Locate the cell with the specified text and output its (x, y) center coordinate. 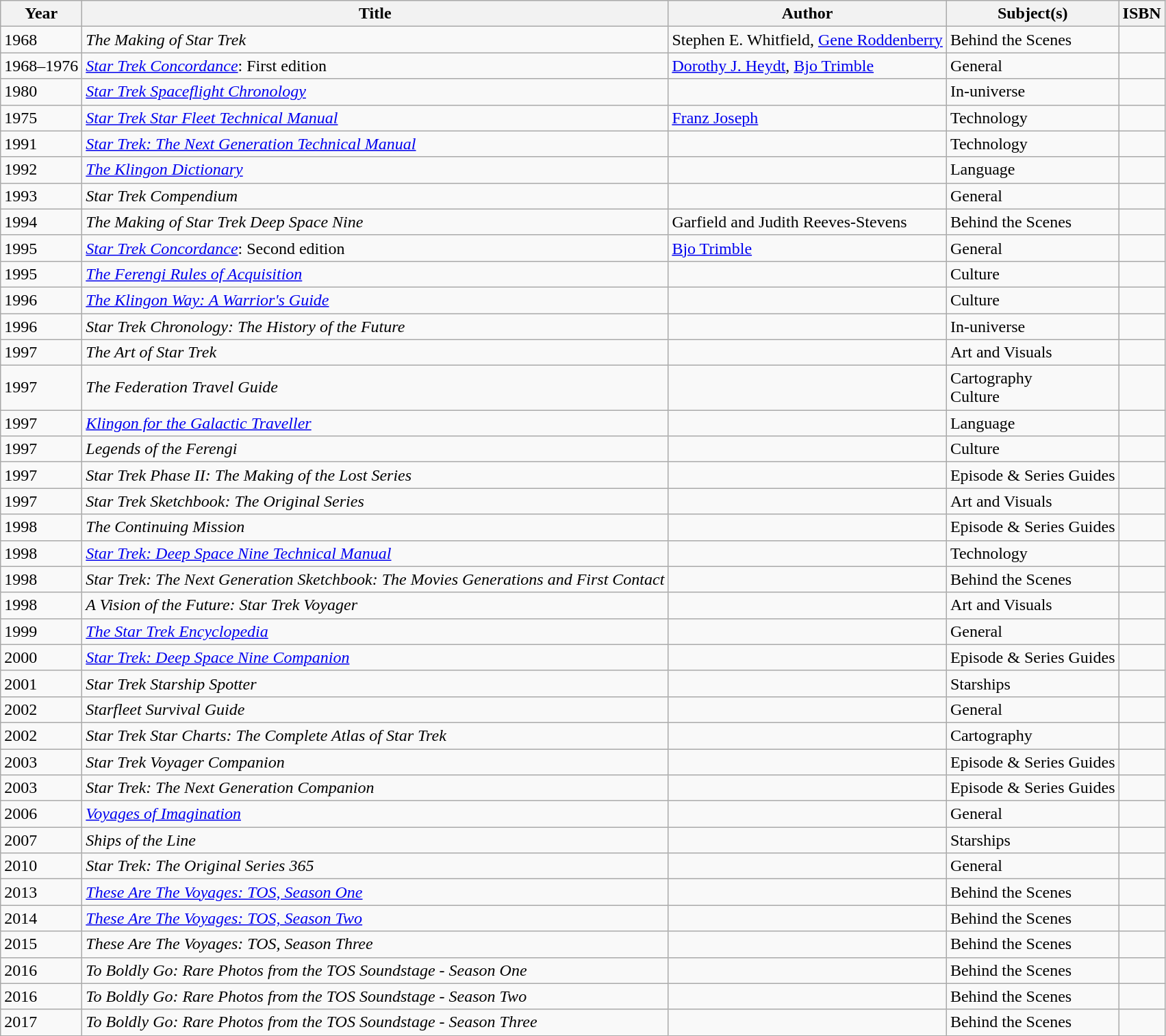
Star Trek: The Next Generation Sketchbook: The Movies Generations and First Contact (375, 579)
1980 (41, 92)
Star Trek Chronology: The History of the Future (375, 327)
Star Trek Sketchbook: The Original Series (375, 501)
Star Trek: The Original Series 365 (375, 866)
2001 (41, 683)
2013 (41, 892)
2007 (41, 840)
1968–1976 (41, 66)
The Continuing Mission (375, 527)
The Klingon Dictionary (375, 170)
Star Trek Phase II: The Making of the Lost Series (375, 475)
Star Trek Spaceflight Chronology (375, 92)
Star Trek Star Fleet Technical Manual (375, 118)
Legends of the Ferengi (375, 449)
2006 (41, 814)
2000 (41, 657)
2010 (41, 866)
Star Trek Voyager Companion (375, 762)
ISBN (1142, 14)
1968 (41, 40)
Star Trek: Deep Space Nine Companion (375, 657)
Subject(s) (1032, 14)
Star Trek: The Next Generation Companion (375, 788)
The Ferengi Rules of Acquisition (375, 274)
These Are The Voyages: TOS, Season One (375, 892)
2017 (41, 1022)
1993 (41, 196)
The Art of Star Trek (375, 353)
1991 (41, 144)
Star Trek Compendium (375, 196)
Dorothy J. Heydt, Bjo Trimble (808, 66)
Stephen E. Whitfield, Gene Roddenberry (808, 40)
Year (41, 14)
1994 (41, 222)
These Are The Voyages: TOS, Season Two (375, 918)
Star Trek Star Charts: The Complete Atlas of Star Trek (375, 735)
Garfield and Judith Reeves-Stevens (808, 222)
Title (375, 14)
Star Trek Concordance: Second edition (375, 248)
To Boldly Go: Rare Photos from the TOS Soundstage - Season Two (375, 996)
Voyages of Imagination (375, 814)
A Vision of the Future: Star Trek Voyager (375, 605)
1992 (41, 170)
These Are The Voyages: TOS, Season Three (375, 944)
Ships of the Line (375, 840)
Star Trek: The Next Generation Technical Manual (375, 144)
Franz Joseph (808, 118)
The Star Trek Encyclopedia (375, 631)
Klingon for the Galactic Traveller (375, 423)
To Boldly Go: Rare Photos from the TOS Soundstage - Season One (375, 970)
The Making of Star Trek (375, 40)
1975 (41, 118)
Cartography (1032, 735)
Author (808, 14)
To Boldly Go: Rare Photos from the TOS Soundstage - Season Three (375, 1022)
The Federation Travel Guide (375, 388)
2014 (41, 918)
Star Trek Concordance: First edition (375, 66)
The Making of Star Trek Deep Space Nine (375, 222)
The Klingon Way: A Warrior's Guide (375, 300)
Bjo Trimble (808, 248)
2015 (41, 944)
Star Trek: Deep Space Nine Technical Manual (375, 553)
Starfleet Survival Guide (375, 709)
1999 (41, 631)
Star Trek Starship Spotter (375, 683)
CartographyCulture (1032, 388)
